Capture the cell that displays the provided text and extract its (x, y) central coordinate. 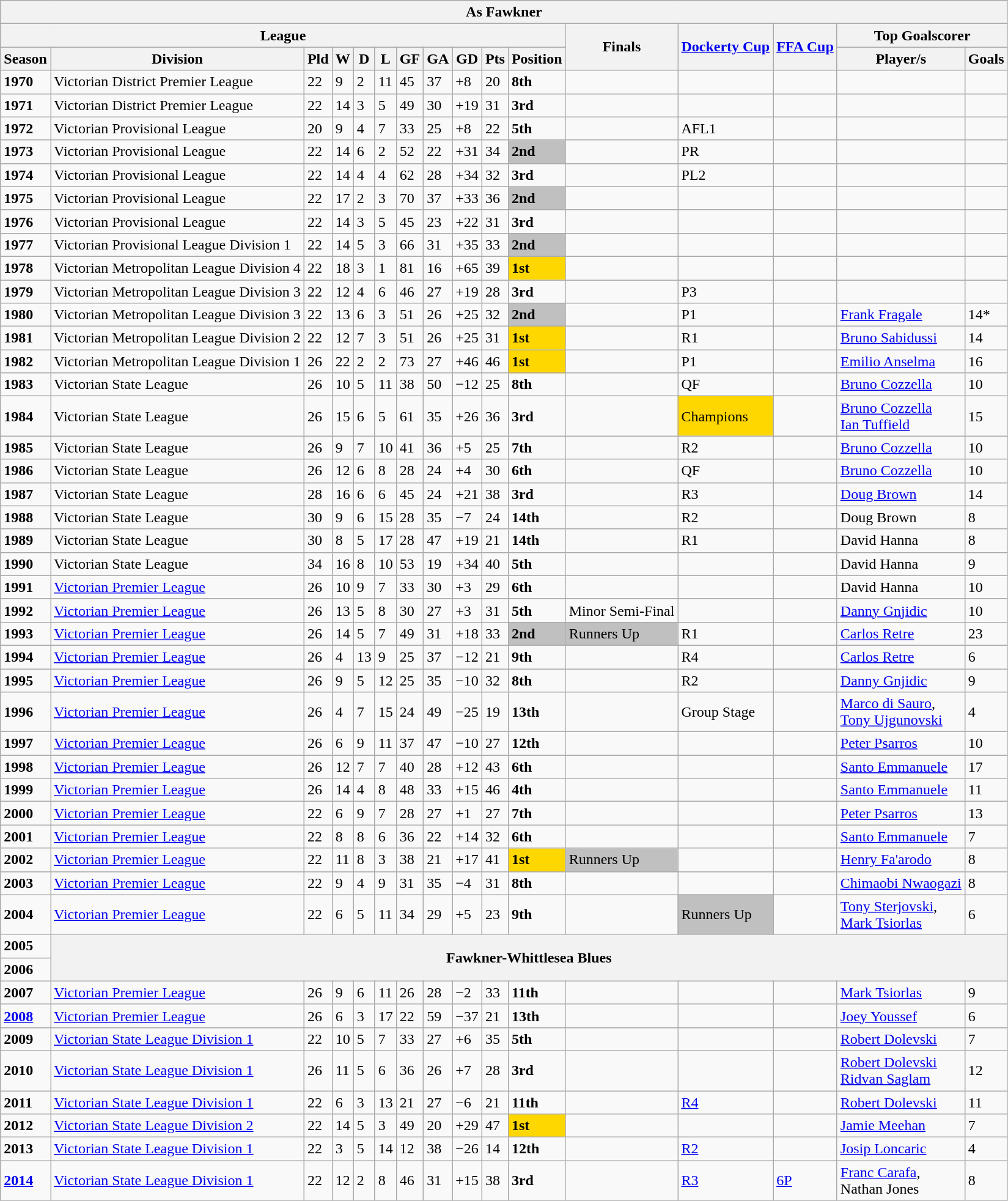
Emilio Anselma (901, 361)
6P (806, 1180)
+35 (467, 245)
−7 (467, 517)
39 (495, 268)
1981 (26, 338)
W (342, 59)
Position (537, 59)
+4 (467, 471)
70 (410, 198)
1987 (26, 494)
1992 (26, 610)
GA (438, 59)
+18 (467, 634)
2003 (26, 883)
+17 (467, 860)
53 (410, 564)
1971 (26, 105)
62 (410, 175)
+21 (467, 494)
1973 (26, 152)
PR (726, 152)
1970 (26, 82)
Season (26, 59)
18 (342, 268)
Dockerty Cup (726, 47)
Victorian Metropolitan League Division 4 (177, 268)
1 (385, 268)
+22 (467, 221)
+12 (467, 767)
2000 (26, 813)
Josip Loncaric (901, 1149)
1982 (26, 361)
1998 (26, 767)
2001 (26, 837)
Chimaobi Nwaogazi (901, 883)
PL2 (726, 175)
2002 (26, 860)
GF (410, 59)
1974 (26, 175)
+1 (467, 813)
Robert DolevskiRidvan Saglam (901, 1070)
2012 (26, 1126)
−26 (467, 1149)
Finals (622, 47)
Marco di Sauro,Tony Ujgunovski (901, 712)
Frank Fragale (901, 315)
Champions (726, 416)
Victorian Provisional League Division 1 (177, 245)
1990 (26, 564)
Pld (318, 59)
+33 (467, 198)
59 (438, 1016)
1991 (26, 587)
1997 (26, 744)
1980 (26, 315)
Jamie Meehan (901, 1126)
Fawkner-Whittlesea Blues (529, 958)
4th (537, 790)
2010 (26, 1070)
1988 (26, 517)
2011 (26, 1103)
Franc Carafa,Nathan Jones (901, 1180)
D (364, 59)
1972 (26, 128)
14* (986, 315)
Pts (495, 59)
81 (410, 268)
Goals (986, 59)
Player/s (901, 59)
43 (495, 767)
−2 (467, 992)
1993 (26, 634)
−37 (467, 1016)
+31 (467, 152)
2013 (26, 1149)
As Fawkner (504, 12)
2009 (26, 1039)
Victorian State League Division 2 (177, 1126)
73 (410, 361)
+26 (467, 416)
Tony Sterjovski,Mark Tsiorlas (901, 915)
1977 (26, 245)
+7 (467, 1070)
Bruno CozzellaIan Tuffield (901, 416)
1984 (26, 416)
+65 (467, 268)
+14 (467, 837)
48 (410, 790)
1979 (26, 292)
P3 (726, 292)
−25 (467, 712)
2014 (26, 1180)
Top Goalscorer (922, 35)
1995 (26, 681)
League (283, 35)
Minor Semi-Final (622, 610)
1985 (26, 448)
1975 (26, 198)
L (385, 59)
1978 (26, 268)
−4 (467, 883)
Victorian Metropolitan League Division 1 (177, 361)
2004 (26, 915)
1986 (26, 471)
GD (467, 59)
1989 (26, 541)
52 (410, 152)
Bruno Sabidussi (901, 338)
Group Stage (726, 712)
Division (177, 59)
−6 (467, 1103)
+29 (467, 1126)
FFA Cup (806, 47)
Victorian Metropolitan League Division 2 (177, 338)
AFL1 (726, 128)
66 (410, 245)
1994 (26, 657)
50 (438, 385)
2005 (26, 946)
2008 (26, 1016)
Mark Tsiorlas (901, 992)
1999 (26, 790)
61 (410, 416)
+6 (467, 1039)
Henry Fa'arodo (901, 860)
Joey Youssef (901, 1016)
2007 (26, 992)
2006 (26, 969)
1976 (26, 221)
1996 (26, 712)
1983 (26, 385)
+46 (467, 361)
